For the text-containing cell, return its midpoint in (X, Y) coordinate format. 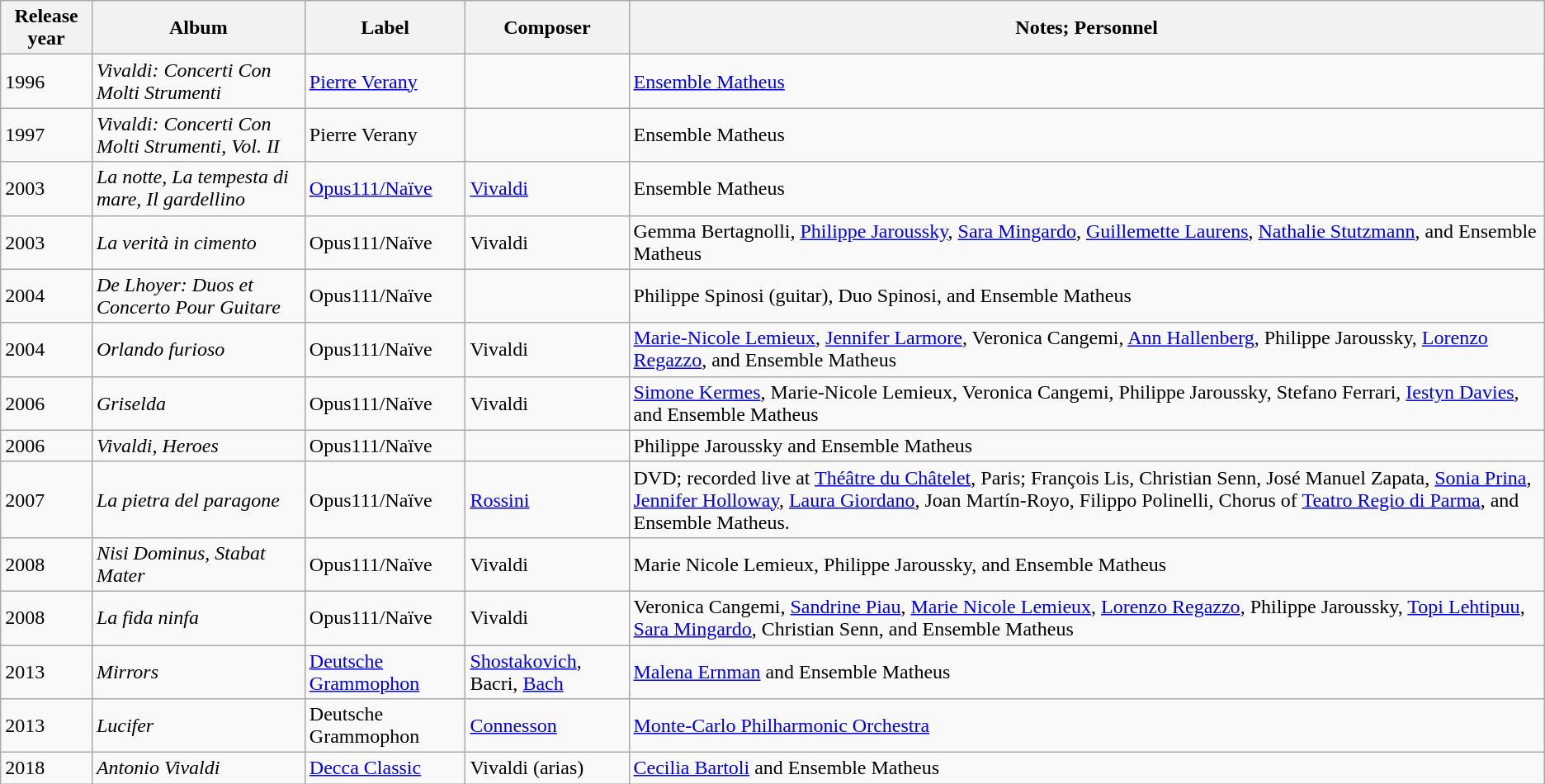
Album (198, 28)
2018 (46, 768)
Philippe Jaroussky and Ensemble Matheus (1086, 446)
Connesson (547, 726)
Shostakovich, Bacri, Bach (547, 672)
De Lhoyer: Duos et Concerto Pour Guitare (198, 295)
La fida ninfa (198, 617)
1996 (46, 81)
Vivaldi: Concerti Con Molti Strumenti, Vol. II (198, 135)
Lucifer (198, 726)
Vivaldi (arias) (547, 768)
Monte-Carlo Philharmonic Orchestra (1086, 726)
Notes; Personnel (1086, 28)
La verità in cimento (198, 243)
Composer (547, 28)
Marie-Nicole Lemieux, Jennifer Larmore, Veronica Cangemi, Ann Hallenberg, Philippe Jaroussky, Lorenzo Regazzo, and Ensemble Matheus (1086, 350)
Label (385, 28)
1997 (46, 135)
Vivaldi, Heroes (198, 446)
Simone Kermes, Marie-Nicole Lemieux, Veronica Cangemi, Philippe Jaroussky, Stefano Ferrari, Iestyn Davies, and Ensemble Matheus (1086, 403)
Philippe Spinosi (guitar), Duo Spinosi, and Ensemble Matheus (1086, 295)
La notte, La tempesta di mare, Il gardellino (198, 188)
Mirrors (198, 672)
Orlando furioso (198, 350)
Malena Ernman and Ensemble Matheus (1086, 672)
Vivaldi: Concerti Con Molti Strumenti (198, 81)
Rossini (547, 499)
Antonio Vivaldi (198, 768)
Marie Nicole Lemieux, Philippe Jaroussky, and Ensemble Matheus (1086, 564)
2007 (46, 499)
La pietra del paragone (198, 499)
Nisi Dominus, Stabat Mater (198, 564)
Cecilia Bartoli and Ensemble Matheus (1086, 768)
Griselda (198, 403)
Decca Classic (385, 768)
Release year (46, 28)
Gemma Bertagnolli, Philippe Jaroussky, Sara Mingardo, Guillemette Laurens, Nathalie Stutzmann, and Ensemble Matheus (1086, 243)
